Find where the given text appears and provide that cell's center as [X, Y] coordinate. 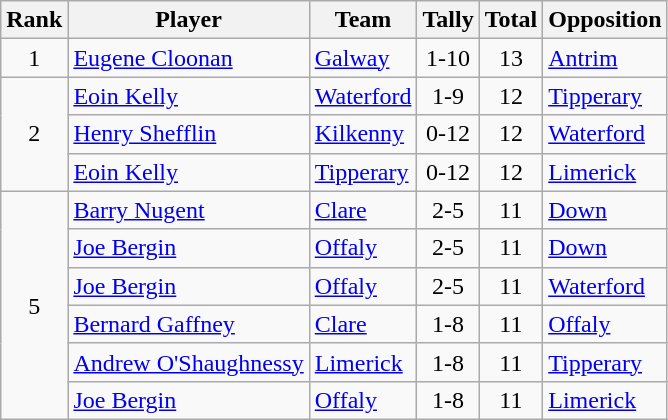
Barry Nugent [188, 210]
Team [363, 20]
Opposition [605, 20]
Total [511, 20]
Kilkenny [363, 134]
Rank [34, 20]
1-10 [448, 58]
Galway [363, 58]
1 [34, 58]
13 [511, 58]
Eugene Cloonan [188, 58]
5 [34, 305]
Tally [448, 20]
Henry Shefflin [188, 134]
Player [188, 20]
Bernard Gaffney [188, 324]
1-9 [448, 96]
Antrim [605, 58]
2 [34, 134]
Andrew O'Shaughnessy [188, 362]
